Output the (x, y) coordinate of the center of the cell containing the given text.  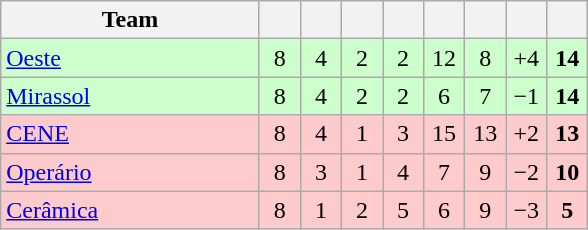
Operário (130, 172)
−2 (526, 172)
Cerâmica (130, 210)
12 (444, 58)
+2 (526, 134)
15 (444, 134)
10 (568, 172)
−1 (526, 96)
−3 (526, 210)
+4 (526, 58)
Team (130, 20)
Oeste (130, 58)
Mirassol (130, 96)
CENE (130, 134)
